Scan for the cell matching the given text and deliver its [x, y] coordinate at center. 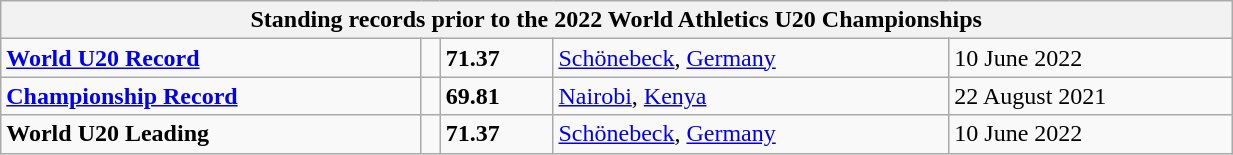
Championship Record [211, 96]
Nairobi, Kenya [751, 96]
World U20 Leading [211, 134]
World U20 Record [211, 58]
22 August 2021 [1090, 96]
69.81 [496, 96]
Standing records prior to the 2022 World Athletics U20 Championships [616, 20]
